Scan for the cell matching the given text and deliver its (X, Y) coordinate at center. 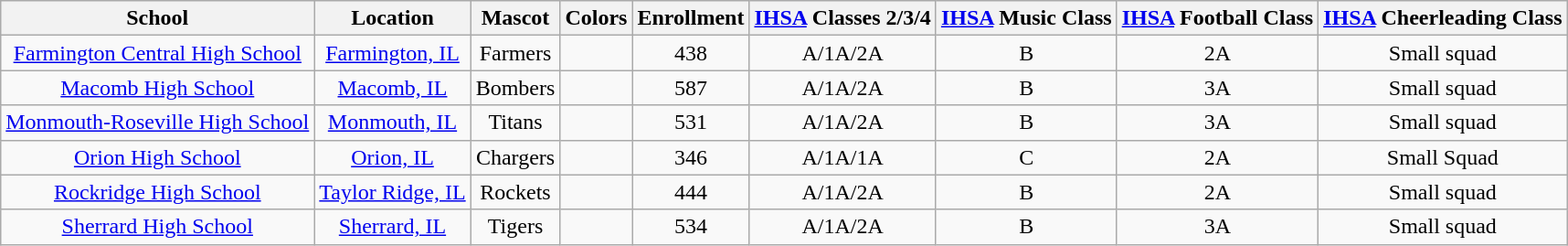
Farmington, IL (393, 53)
Titans (515, 123)
IHSA Classes 2/3/4 (842, 18)
Monmouth, IL (393, 123)
Location (393, 18)
Chargers (515, 157)
Macomb High School (157, 88)
Monmouth-Roseville High School (157, 123)
Colors (596, 18)
Sherrard, IL (393, 227)
C (1026, 157)
Mascot (515, 18)
438 (691, 53)
444 (691, 192)
346 (691, 157)
Farmington Central High School (157, 53)
Enrollment (691, 18)
Taylor Ridge, IL (393, 192)
Sherrard High School (157, 227)
534 (691, 227)
School (157, 18)
IHSA Football Class (1217, 18)
Rockets (515, 192)
IHSA Music Class (1026, 18)
587 (691, 88)
A/1A/1A (842, 157)
Orion, IL (393, 157)
Small Squad (1443, 157)
Bombers (515, 88)
Rockridge High School (157, 192)
531 (691, 123)
Macomb, IL (393, 88)
Orion High School (157, 157)
Tigers (515, 227)
Farmers (515, 53)
IHSA Cheerleading Class (1443, 18)
